Identify which cell holds the provided text, then report its [X, Y] central coordinate. 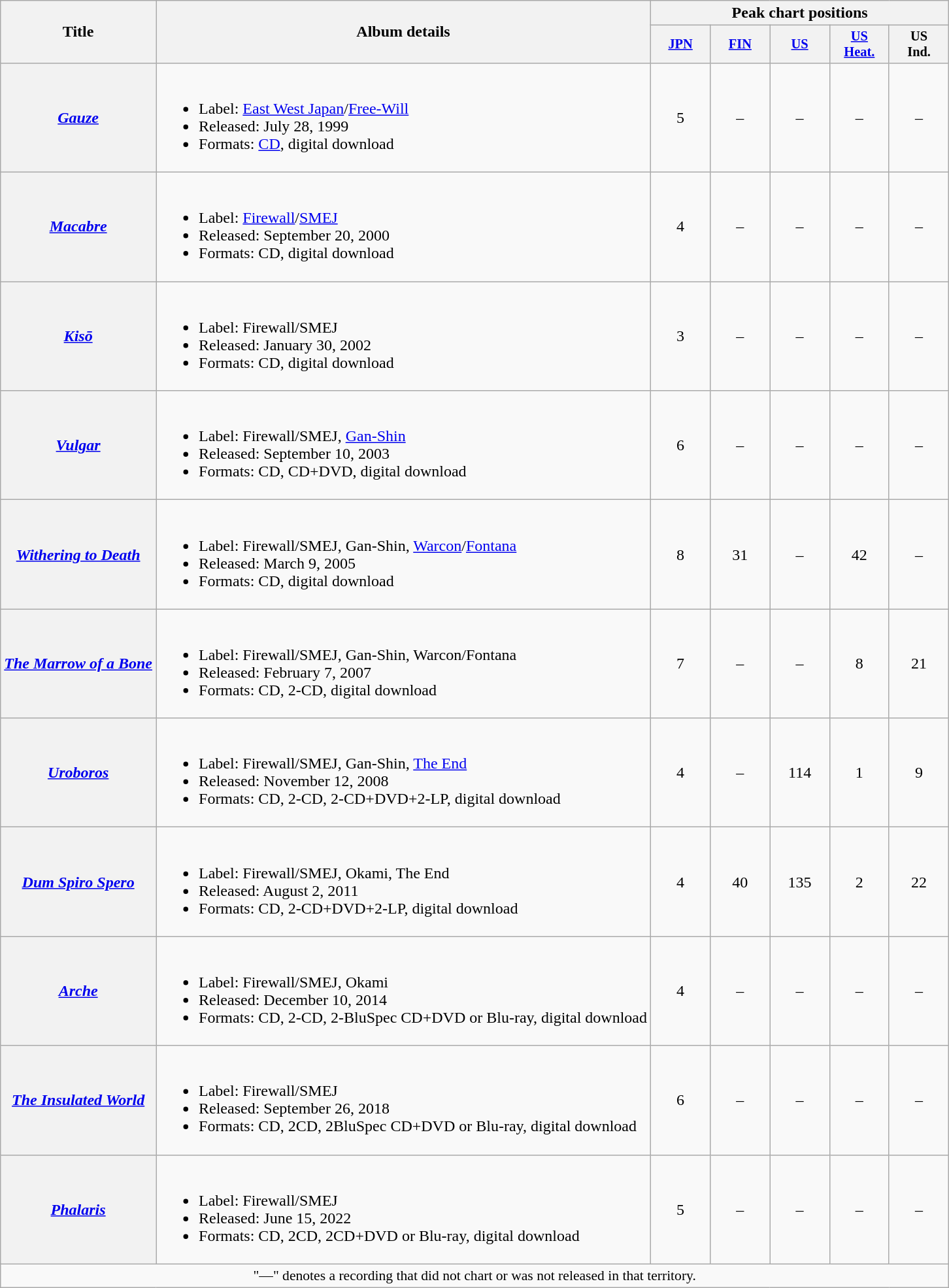
Vulgar [78, 446]
Label: Firewall/SMEJReleased: January 30, 2002Formats: CD, digital download [403, 336]
1 [859, 772]
Macabre [78, 227]
USInd. [919, 44]
40 [740, 882]
21 [919, 664]
Peak chart positions [799, 13]
Label: Firewall/SMEJ, Gan-Shin, Warcon/FontanaReleased: February 7, 2007Formats: CD, 2-CD, digital download [403, 664]
Uroboros [78, 772]
Kisō [78, 336]
Withering to Death [78, 554]
7 [680, 664]
Phalaris [78, 1209]
Label: Firewall/SMEJ, Gan-Shin, The EndReleased: November 12, 2008Formats: CD, 2-CD, 2-CD+DVD+2-LP, digital download [403, 772]
42 [859, 554]
US [800, 44]
FIN [740, 44]
Title [78, 32]
Label: East West Japan/Free-WillReleased: July 28, 1999Formats: CD, digital download [403, 118]
31 [740, 554]
Gauze [78, 118]
Label: Firewall/SMEJReleased: June 15, 2022Formats: CD, 2CD, 2CD+DVD or Blu-ray, digital download [403, 1209]
9 [919, 772]
The Insulated World [78, 1100]
Label: Firewall/SMEJ, Gan-Shin, Warcon/FontanaReleased: March 9, 2005Formats: CD, digital download [403, 554]
"—" denotes a recording that did not chart or was not released in that territory. [474, 1276]
135 [800, 882]
Arche [78, 991]
The Marrow of a Bone [78, 664]
Label: Firewall/SMEJ, Gan-ShinReleased: September 10, 2003Formats: CD, CD+DVD, digital download [403, 446]
22 [919, 882]
Label: Firewall/SMEJReleased: September 20, 2000Formats: CD, digital download [403, 227]
114 [800, 772]
Dum Spiro Spero [78, 882]
2 [859, 882]
3 [680, 336]
USHeat. [859, 44]
Label: Firewall/SMEJ, Okami, The EndReleased: August 2, 2011Formats: CD, 2-CD+DVD+2-LP, digital download [403, 882]
JPN [680, 44]
Album details [403, 32]
Label: Firewall/SMEJReleased: September 26, 2018Formats: CD, 2CD, 2BluSpec CD+DVD or Blu-ray, digital download [403, 1100]
Label: Firewall/SMEJ, OkamiReleased: December 10, 2014Formats: CD, 2-CD, 2-BluSpec CD+DVD or Blu-ray, digital download [403, 991]
